Detect which cell encompasses the target text, then output its [x, y] center coordinate. 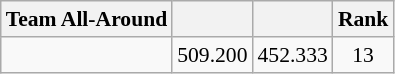
Team All-Around [86, 19]
509.200 [212, 55]
13 [364, 55]
452.333 [293, 55]
Rank [364, 19]
